Return [X, Y] of the center of cell containing provided text 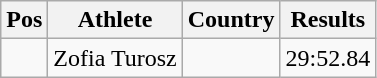
Athlete [115, 20]
Country [231, 20]
Results [328, 20]
Pos [24, 20]
29:52.84 [328, 58]
Zofia Turosz [115, 58]
